Return the [X, Y] coordinate for the center point of the cell that contains the specified text.  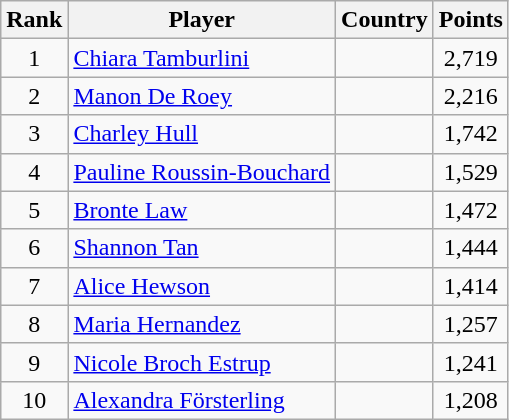
1 [34, 58]
1,742 [470, 134]
1,257 [470, 324]
Alexandra Försterling [202, 400]
6 [34, 248]
1,241 [470, 362]
2 [34, 96]
Country [385, 20]
1,208 [470, 400]
9 [34, 362]
3 [34, 134]
1,472 [470, 210]
Maria Hernandez [202, 324]
Chiara Tamburlini [202, 58]
Nicole Broch Estrup [202, 362]
Alice Hewson [202, 286]
10 [34, 400]
Player [202, 20]
Points [470, 20]
8 [34, 324]
Bronte Law [202, 210]
2,216 [470, 96]
2,719 [470, 58]
Charley Hull [202, 134]
Rank [34, 20]
7 [34, 286]
Pauline Roussin-Bouchard [202, 172]
Manon De Roey [202, 96]
4 [34, 172]
1,444 [470, 248]
Shannon Tan [202, 248]
5 [34, 210]
1,529 [470, 172]
1,414 [470, 286]
